Search for the cell housing the specified text and yield its (x, y) center coordinate. 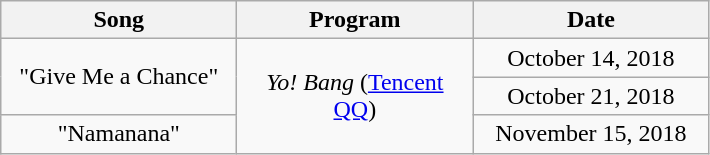
Song (119, 20)
Yo! Bang (Tencent QQ) (355, 96)
Program (355, 20)
November 15, 2018 (591, 134)
October 21, 2018 (591, 96)
"Give Me a Chance" (119, 77)
October 14, 2018 (591, 58)
Date (591, 20)
"Namanana" (119, 134)
